Provide the (x, y) coordinate of the cell's center where the given text is located.  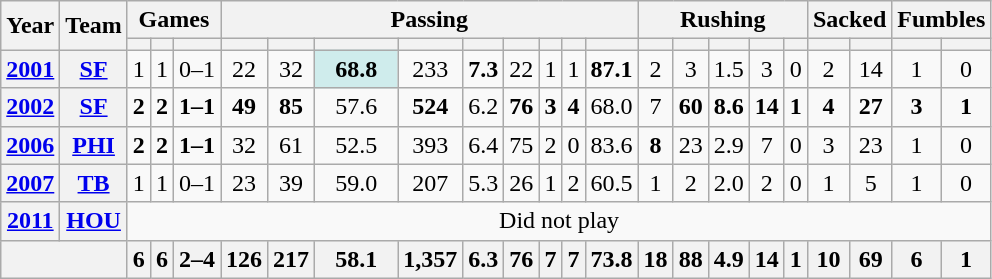
6.4 (484, 145)
Rushing (722, 20)
2011 (30, 221)
75 (522, 145)
8.6 (728, 107)
Games (174, 20)
Did not play (559, 221)
2006 (30, 145)
2002 (30, 107)
TB (94, 183)
5.3 (484, 183)
57.6 (356, 107)
6.2 (484, 107)
Fumbles (942, 20)
26 (522, 183)
59.0 (356, 183)
2–4 (196, 259)
HOU (94, 221)
Passing (430, 20)
Year (30, 26)
10 (828, 259)
393 (430, 145)
4.9 (728, 259)
Sacked (849, 20)
2.0 (728, 183)
60 (690, 107)
Team (94, 26)
5 (871, 183)
39 (292, 183)
7.3 (484, 69)
2007 (30, 183)
85 (292, 107)
68.0 (612, 107)
73.8 (612, 259)
60.5 (612, 183)
126 (244, 259)
49 (244, 107)
2.9 (728, 145)
8 (656, 145)
1.5 (728, 69)
207 (430, 183)
87.1 (612, 69)
69 (871, 259)
524 (430, 107)
52.5 (356, 145)
18 (656, 259)
2001 (30, 69)
6.3 (484, 259)
83.6 (612, 145)
1,357 (430, 259)
58.1 (356, 259)
88 (690, 259)
68.8 (356, 69)
PHI (94, 145)
27 (871, 107)
217 (292, 259)
233 (430, 69)
61 (292, 145)
